Determine the [X, Y] coordinate at the center of the cell enclosing the given text.  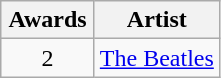
The Beatles [156, 58]
Awards [48, 20]
2 [48, 58]
Artist [156, 20]
